Scan for the cell matching the given text and deliver its (x, y) coordinate at center. 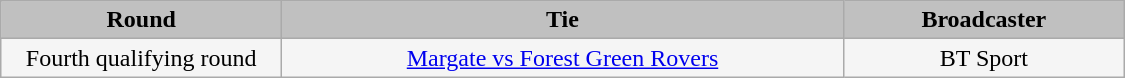
Tie (563, 20)
Fourth qualifying round (142, 58)
Round (142, 20)
Broadcaster (984, 20)
Margate vs Forest Green Rovers (563, 58)
BT Sport (984, 58)
